Scan for the cell matching the given text and deliver its [X, Y] coordinate at center. 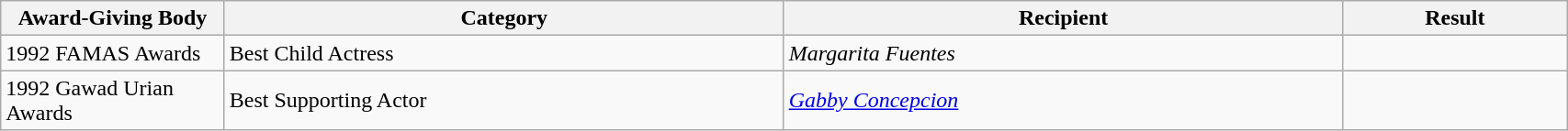
Category [503, 18]
1992 FAMAS Awards [113, 53]
Recipient [1064, 18]
1992 Gawad Urian Awards [113, 101]
Margarita Fuentes [1064, 53]
Best Child Actress [503, 53]
Best Supporting Actor [503, 101]
Gabby Concepcion [1064, 101]
Award-Giving Body [113, 18]
Result [1455, 18]
